Return (x, y) of the center of cell containing provided text 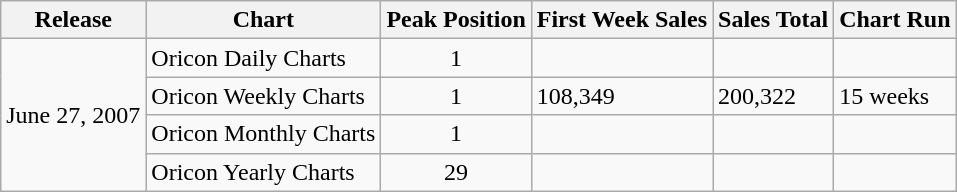
Chart Run (895, 20)
Peak Position (456, 20)
108,349 (622, 96)
Chart (264, 20)
15 weeks (895, 96)
Oricon Monthly Charts (264, 134)
June 27, 2007 (74, 115)
Oricon Daily Charts (264, 58)
Sales Total (774, 20)
Oricon Weekly Charts (264, 96)
First Week Sales (622, 20)
200,322 (774, 96)
29 (456, 172)
Oricon Yearly Charts (264, 172)
Release (74, 20)
